Identify which cell holds the provided text, then report its (x, y) central coordinate. 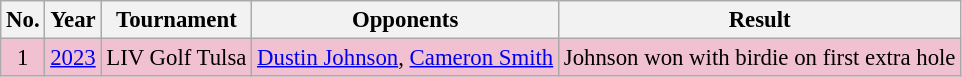
Result (760, 20)
1 (23, 58)
Year (73, 20)
Johnson won with birdie on first extra hole (760, 58)
Tournament (176, 20)
2023 (73, 58)
LIV Golf Tulsa (176, 58)
No. (23, 20)
Dustin Johnson, Cameron Smith (406, 58)
Opponents (406, 20)
